Locate the cell with the specified text and output its (x, y) center coordinate. 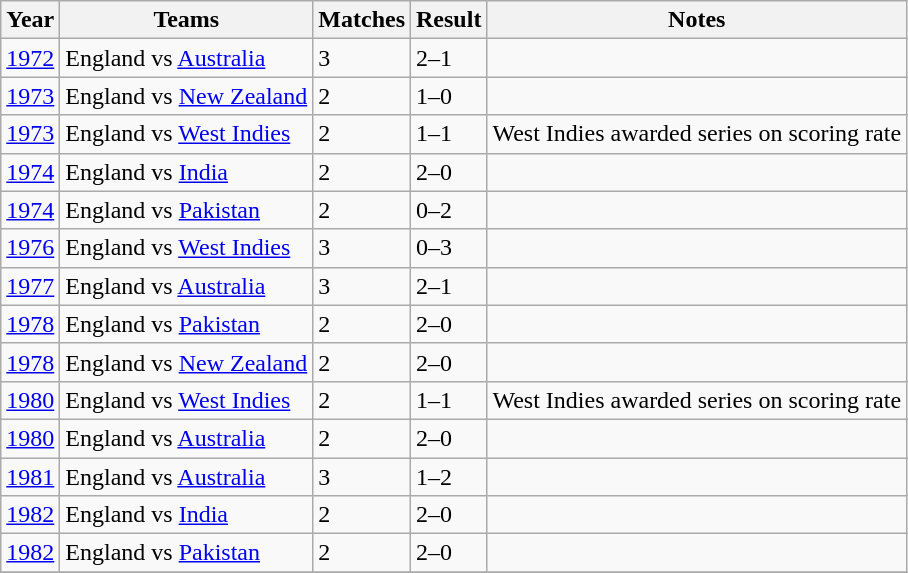
1–2 (449, 477)
1977 (30, 286)
Result (449, 20)
Matches (362, 20)
1976 (30, 248)
1972 (30, 58)
Notes (697, 20)
Teams (186, 20)
0–3 (449, 248)
1–0 (449, 96)
0–2 (449, 210)
Year (30, 20)
1981 (30, 477)
